For the text-containing cell, return its midpoint in (x, y) coordinate format. 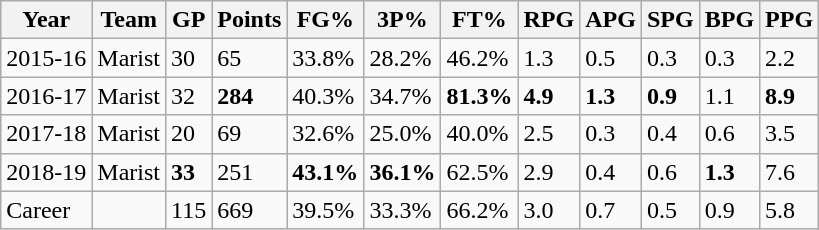
2018-19 (46, 172)
33.3% (402, 210)
Points (250, 20)
20 (189, 134)
69 (250, 134)
FG% (326, 20)
30 (189, 58)
3P% (402, 20)
5.8 (790, 210)
Year (46, 20)
1.1 (729, 96)
PPG (790, 20)
2017-18 (46, 134)
Career (46, 210)
33.8% (326, 58)
46.2% (480, 58)
2015-16 (46, 58)
34.7% (402, 96)
40.3% (326, 96)
28.2% (402, 58)
36.1% (402, 172)
66.2% (480, 210)
2016-17 (46, 96)
65 (250, 58)
81.3% (480, 96)
2.9 (549, 172)
FT% (480, 20)
APG (611, 20)
SPG (670, 20)
284 (250, 96)
Team (129, 20)
0.7 (611, 210)
40.0% (480, 134)
4.9 (549, 96)
39.5% (326, 210)
BPG (729, 20)
7.6 (790, 172)
62.5% (480, 172)
GP (189, 20)
RPG (549, 20)
3.0 (549, 210)
115 (189, 210)
25.0% (402, 134)
2.5 (549, 134)
33 (189, 172)
32 (189, 96)
669 (250, 210)
2.2 (790, 58)
251 (250, 172)
8.9 (790, 96)
32.6% (326, 134)
3.5 (790, 134)
43.1% (326, 172)
